Provide the (X, Y) coordinate of the cell's center where the given text is located.  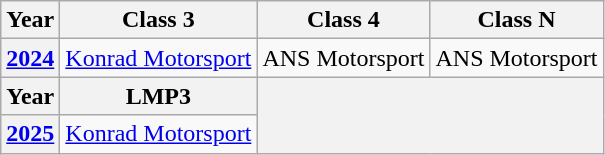
Class N (516, 20)
2024 (30, 58)
Class 3 (158, 20)
Class 4 (344, 20)
LMP3 (158, 96)
2025 (30, 134)
